Return the (X, Y) coordinate for the center point of the cell that contains the specified text.  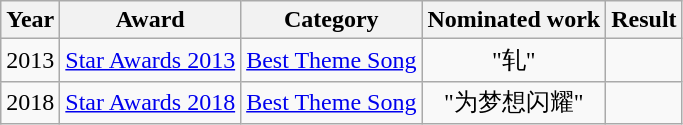
Star Awards 2018 (150, 102)
Year (30, 20)
Category (332, 20)
Star Awards 2013 (150, 60)
Nominated work (514, 20)
Award (150, 20)
2013 (30, 60)
"轧" (514, 60)
Result (644, 20)
"为梦想闪耀" (514, 102)
2018 (30, 102)
